For the text-containing cell, return its midpoint in [x, y] coordinate format. 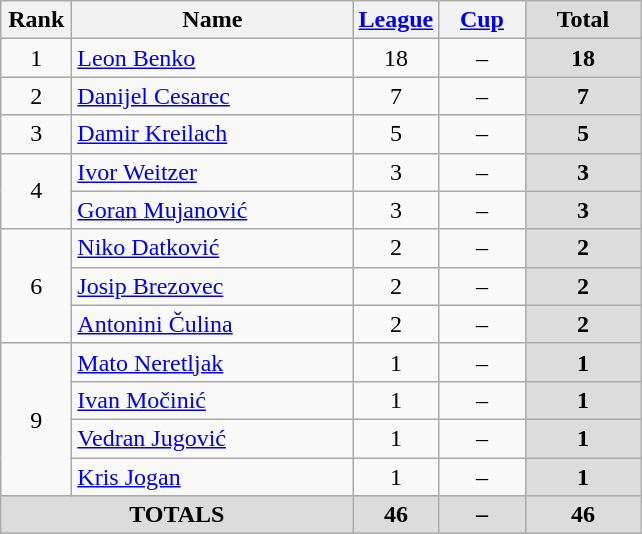
Vedran Jugović [212, 438]
Ivan Močinić [212, 400]
Name [212, 20]
Leon Benko [212, 58]
Rank [36, 20]
Niko Datković [212, 248]
Danijel Cesarec [212, 96]
Kris Jogan [212, 477]
TOTALS [177, 515]
Cup [482, 20]
Josip Brezovec [212, 286]
4 [36, 191]
Ivor Weitzer [212, 172]
Damir Kreilach [212, 134]
League [396, 20]
6 [36, 286]
Goran Mujanović [212, 210]
Mato Neretljak [212, 362]
9 [36, 419]
Total [583, 20]
Antonini Čulina [212, 324]
